Extract the [X, Y] coordinate from the center of the cell holding the provided text.  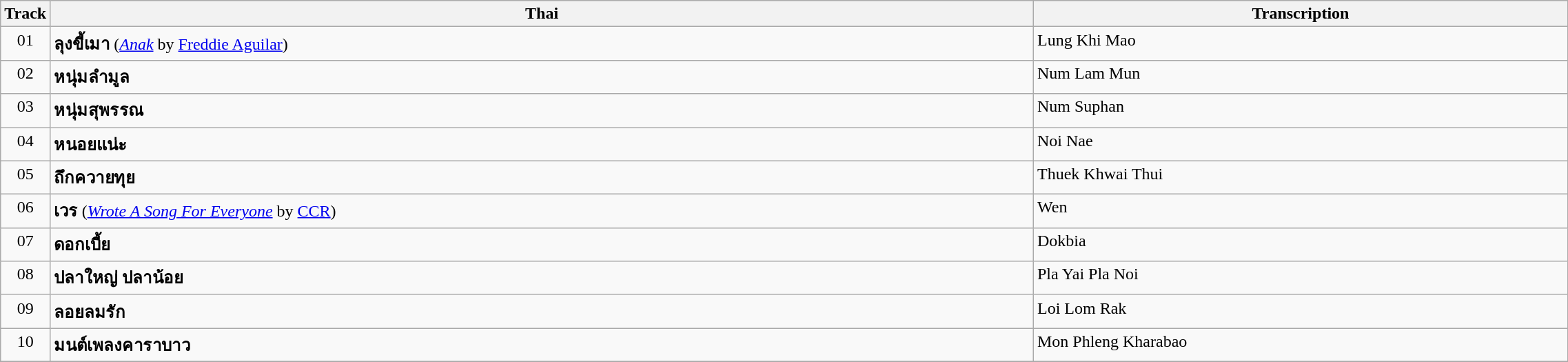
06 [26, 211]
Noi Nae [1300, 143]
Thai [542, 14]
09 [26, 312]
Mon Phleng Kharabao [1300, 345]
หนุ่มสุพรรณ [542, 110]
Num Suphan [1300, 110]
05 [26, 178]
ถึกควายทุย [542, 178]
หนุ่มลำมูล [542, 77]
10 [26, 345]
ดอกเบี้ย [542, 244]
Pla Yai Pla Noi [1300, 279]
Num Lam Mun [1300, 77]
Thuek Khwai Thui [1300, 178]
Dokbia [1300, 244]
ปลาใหญ่ ปลาน้อย [542, 279]
08 [26, 279]
03 [26, 110]
หนอยแน่ะ [542, 143]
Wen [1300, 211]
มนต์เพลงคาราบาว [542, 345]
01 [26, 44]
Lung Khi Mao [1300, 44]
Track [26, 14]
ลุงขี้เมา (Anak by Freddie Aguilar) [542, 44]
Loi Lom Rak [1300, 312]
02 [26, 77]
04 [26, 143]
Transcription [1300, 14]
ลอยลมรัก [542, 312]
เวร (Wrote A Song For Everyone by CCR) [542, 211]
07 [26, 244]
